Extract the [X, Y] coordinate from the center of the cell holding the provided text.  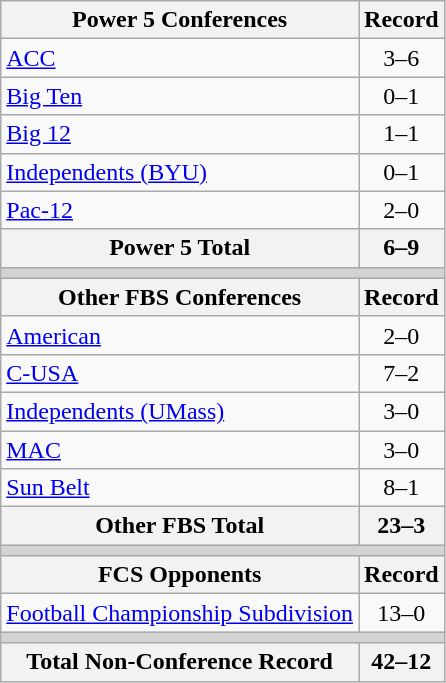
13–0 [402, 613]
Power 5 Total [180, 248]
Independents (BYU) [180, 172]
3–6 [402, 58]
FCS Opponents [180, 575]
8–1 [402, 488]
Big Ten [180, 96]
C-USA [180, 373]
Sun Belt [180, 488]
6–9 [402, 248]
Other FBS Total [180, 526]
American [180, 335]
MAC [180, 449]
23–3 [402, 526]
ACC [180, 58]
Other FBS Conferences [180, 297]
Football Championship Subdivision [180, 613]
Power 5 Conferences [180, 20]
1–1 [402, 134]
Pac-12 [180, 210]
Independents (UMass) [180, 411]
Total Non-Conference Record [180, 662]
Big 12 [180, 134]
7–2 [402, 373]
42–12 [402, 662]
